Find where the given text appears and provide that cell's center as (x, y) coordinate. 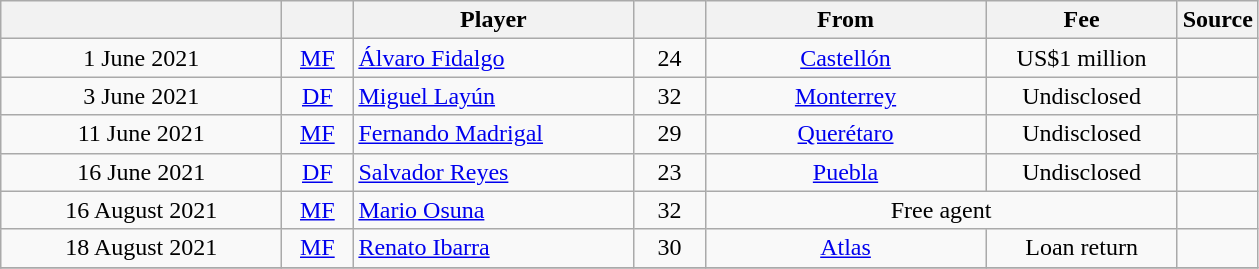
Fernando Madrigal (494, 134)
Free agent (941, 210)
Fee (1082, 20)
18 August 2021 (142, 248)
Source (1218, 20)
16 August 2021 (142, 210)
US$1 million (1082, 58)
23 (670, 172)
11 June 2021 (142, 134)
Renato Ibarra (494, 248)
30 (670, 248)
Loan return (1082, 248)
From (846, 20)
Salvador Reyes (494, 172)
16 June 2021 (142, 172)
29 (670, 134)
3 June 2021 (142, 96)
Atlas (846, 248)
Querétaro (846, 134)
Puebla (846, 172)
Mario Osuna (494, 210)
Castellón (846, 58)
Player (494, 20)
24 (670, 58)
Monterrey (846, 96)
Miguel Layún (494, 96)
1 June 2021 (142, 58)
Álvaro Fidalgo (494, 58)
